Determine the [X, Y] coordinate at the center of the cell enclosing the given text.  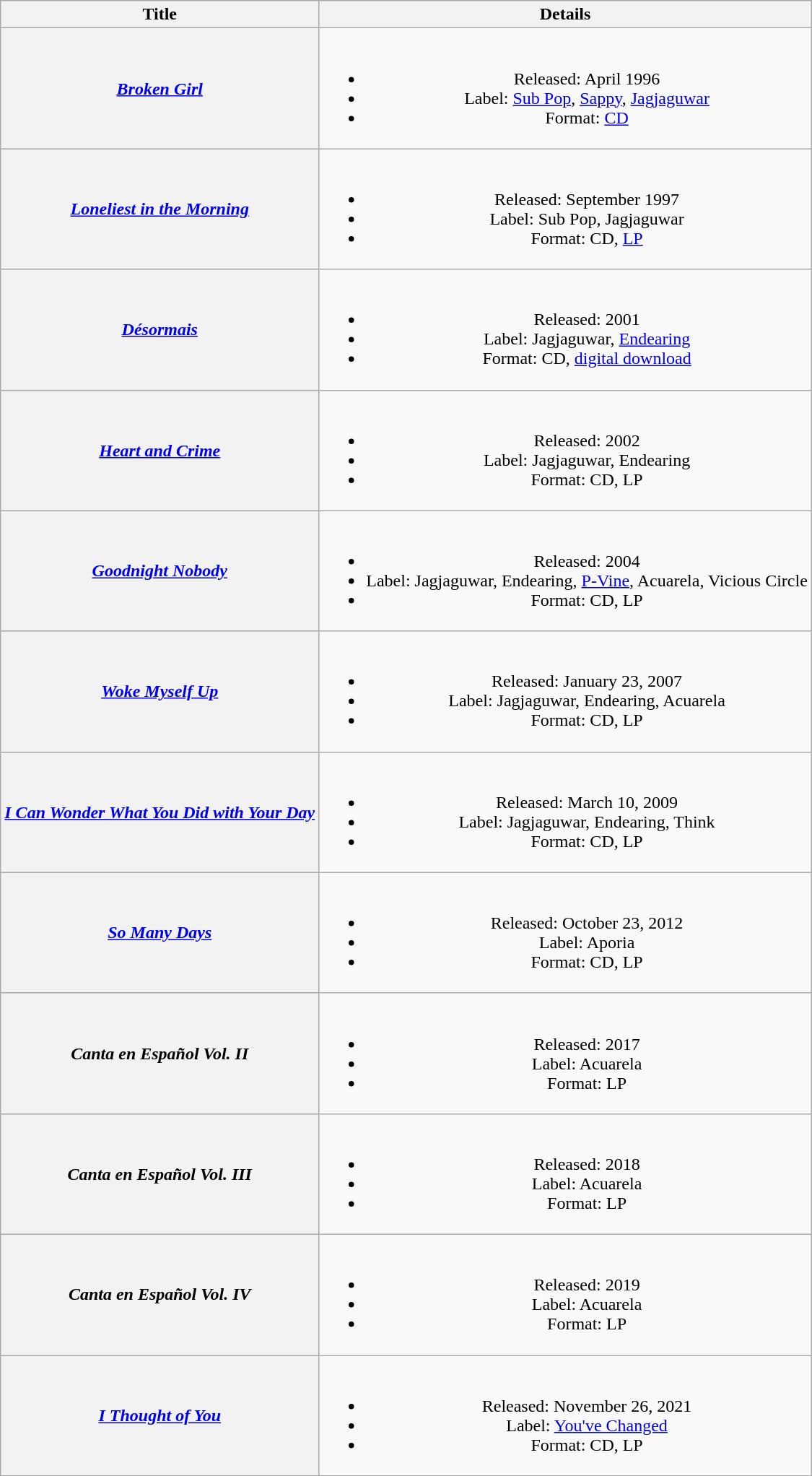
I Thought of You [160, 1415]
Released: 2019Label: AcuarelaFormat: LP [566, 1294]
Woke Myself Up [160, 692]
Broken Girl [160, 88]
Canta en Español Vol. III [160, 1174]
Released: 2002Label: Jagjaguwar, EndearingFormat: CD, LP [566, 451]
Heart and Crime [160, 451]
Canta en Español Vol. IV [160, 1294]
Released: 2001Label: Jagjaguwar, EndearingFormat: CD, digital download [566, 329]
Loneliest in the Morning [160, 209]
Désormais [160, 329]
Released: January 23, 2007Label: Jagjaguwar, Endearing, AcuarelaFormat: CD, LP [566, 692]
Canta en Español Vol. II [160, 1053]
Released: 2017Label: AcuarelaFormat: LP [566, 1053]
Released: 2004Label: Jagjaguwar, Endearing, P-Vine, Acuarela, Vicious CircleFormat: CD, LP [566, 570]
Released: November 26, 2021Label: You've ChangedFormat: CD, LP [566, 1415]
Goodnight Nobody [160, 570]
Released: April 1996Label: Sub Pop, Sappy, JagjaguwarFormat: CD [566, 88]
Details [566, 14]
Released: 2018Label: AcuarelaFormat: LP [566, 1174]
Released: September 1997Label: Sub Pop, JagjaguwarFormat: CD, LP [566, 209]
Released: October 23, 2012Label: AporiaFormat: CD, LP [566, 933]
I Can Wonder What You Did with Your Day [160, 812]
Title [160, 14]
Released: March 10, 2009Label: Jagjaguwar, Endearing, ThinkFormat: CD, LP [566, 812]
So Many Days [160, 933]
